Scan for the cell matching the given text and deliver its [X, Y] coordinate at center. 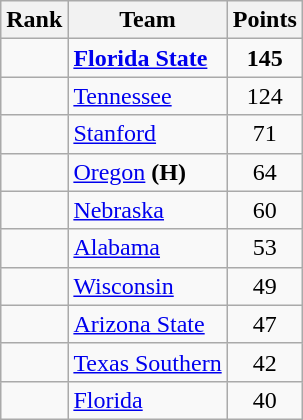
Alabama [148, 248]
53 [264, 248]
Florida [148, 400]
Nebraska [148, 210]
Texas Southern [148, 362]
Team [148, 20]
60 [264, 210]
Arizona State [148, 324]
124 [264, 96]
Rank [34, 20]
71 [264, 134]
Oregon (H) [148, 172]
64 [264, 172]
Points [264, 20]
49 [264, 286]
Wisconsin [148, 286]
40 [264, 400]
47 [264, 324]
42 [264, 362]
Tennessee [148, 96]
145 [264, 58]
Stanford [148, 134]
Florida State [148, 58]
